Detect which cell encompasses the target text, then output its [X, Y] center coordinate. 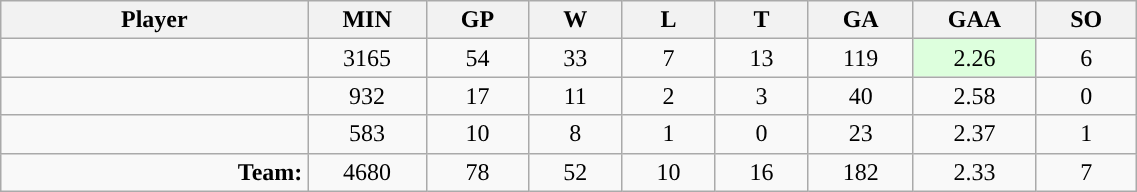
2.58 [974, 96]
54 [477, 58]
2.33 [974, 172]
4680 [367, 172]
13 [762, 58]
GA [860, 20]
33 [576, 58]
GAA [974, 20]
17 [477, 96]
11 [576, 96]
8 [576, 134]
L [668, 20]
6 [1086, 58]
W [576, 20]
2.37 [974, 134]
3 [762, 96]
40 [860, 96]
2.26 [974, 58]
16 [762, 172]
Team: [154, 172]
119 [860, 58]
23 [860, 134]
583 [367, 134]
932 [367, 96]
SO [1086, 20]
78 [477, 172]
3165 [367, 58]
52 [576, 172]
MIN [367, 20]
182 [860, 172]
GP [477, 20]
T [762, 20]
2 [668, 96]
Player [154, 20]
